Pinpoint the cell where the given text exists, returning its (x, y) midpoint coordinate. 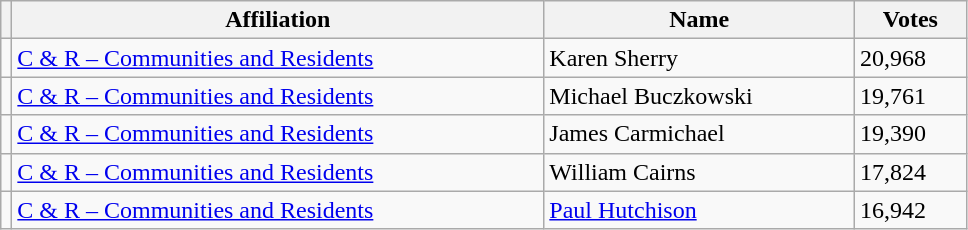
19,390 (910, 134)
Paul Hutchison (700, 210)
Michael Buczkowski (700, 96)
Affiliation (278, 20)
Name (700, 20)
William Cairns (700, 172)
19,761 (910, 96)
Karen Sherry (700, 58)
17,824 (910, 172)
Votes (910, 20)
20,968 (910, 58)
James Carmichael (700, 134)
16,942 (910, 210)
